Return the [x, y] coordinate for the center point of the cell that contains the specified text.  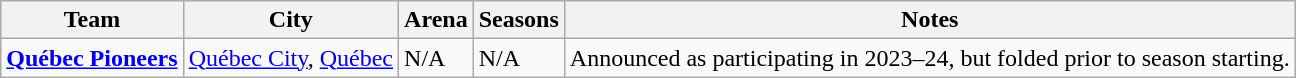
Arena [436, 20]
Québec City, Québec [290, 58]
Announced as participating in 2023–24, but folded prior to season starting. [930, 58]
Team [92, 20]
Notes [930, 20]
Seasons [518, 20]
City [290, 20]
Québec Pioneers [92, 58]
